Pinpoint the cell where the given text exists, returning its (x, y) midpoint coordinate. 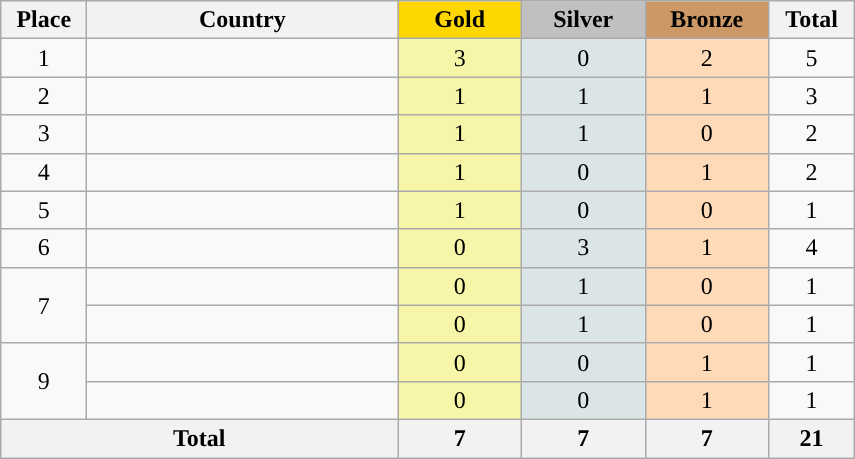
Bronze (707, 20)
9 (44, 381)
Silver (583, 20)
Gold (460, 20)
21 (812, 438)
Place (44, 20)
Country (242, 20)
6 (44, 248)
